Return the [x, y] coordinate for the center point of the cell that contains the specified text.  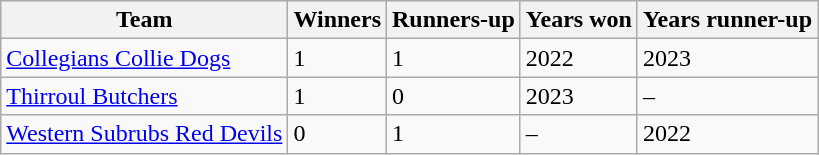
Winners [338, 20]
Years won [578, 20]
Collegians Collie Dogs [144, 58]
Years runner-up [727, 20]
Runners-up [454, 20]
Thirroul Butchers [144, 96]
Western Subrubs Red Devils [144, 134]
Team [144, 20]
